Find where the given text appears and provide that cell's center as [x, y] coordinate. 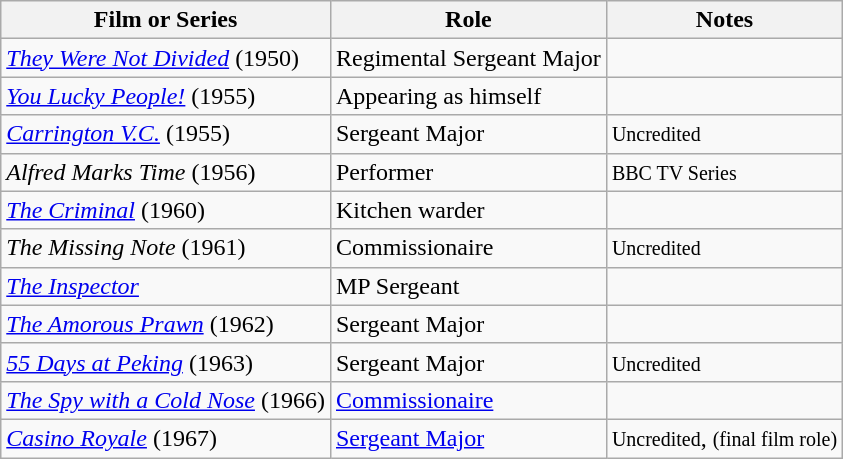
Alfred Marks Time (1956) [166, 172]
Notes [724, 20]
Carrington V.C. (1955) [166, 134]
MP Sergeant [468, 286]
The Spy with a Cold Nose (1966) [166, 400]
Film or Series [166, 20]
Casino Royale (1967) [166, 438]
The Inspector [166, 286]
Performer [468, 172]
The Amorous Prawn (1962) [166, 324]
They Were Not Divided (1950) [166, 58]
The Criminal (1960) [166, 210]
Uncredited, (final film role) [724, 438]
The Missing Note (1961) [166, 248]
Regimental Sergeant Major [468, 58]
55 Days at Peking (1963) [166, 362]
BBC TV Series [724, 172]
Appearing as himself [468, 96]
Role [468, 20]
Kitchen warder [468, 210]
You Lucky People! (1955) [166, 96]
